From the cell containing the given text, extract its center point as [X, Y] coordinate. 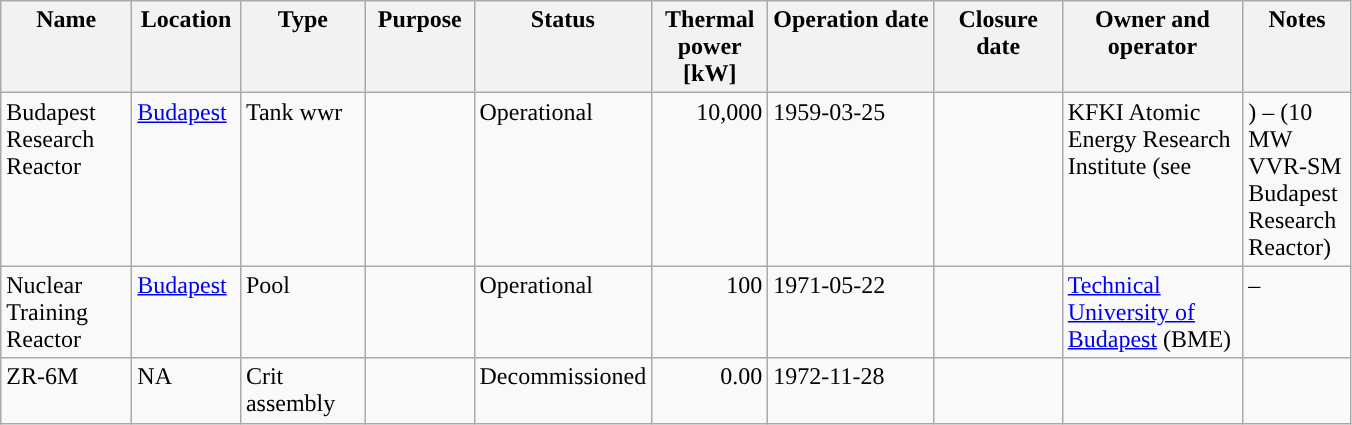
Decommissioned [563, 390]
Closure date [998, 47]
1959-03-25 [851, 180]
Name [66, 47]
Owner and operator [1152, 47]
) – (10 MW VVR-SM Budapest Research Reactor) [1298, 180]
Nuclear Training Reactor [66, 312]
Status [563, 47]
Technical University of Budapest (BME) [1152, 312]
0.00 [710, 390]
NA [186, 390]
Pool [302, 312]
– [1298, 312]
1971-05-22 [851, 312]
Purpose [420, 47]
Tank wwr [302, 180]
Operation date [851, 47]
ZR-6M [66, 390]
Crit assembly [302, 390]
Budapest Research Reactor [66, 180]
Location [186, 47]
KFKI Atomic Energy Research Institute (see [1152, 180]
Notes [1298, 47]
10,000 [710, 180]
1972-11-28 [851, 390]
Thermal power [kW] [710, 47]
Type [302, 47]
100 [710, 312]
